Extract the [x, y] coordinate from the center of the cell holding the provided text.  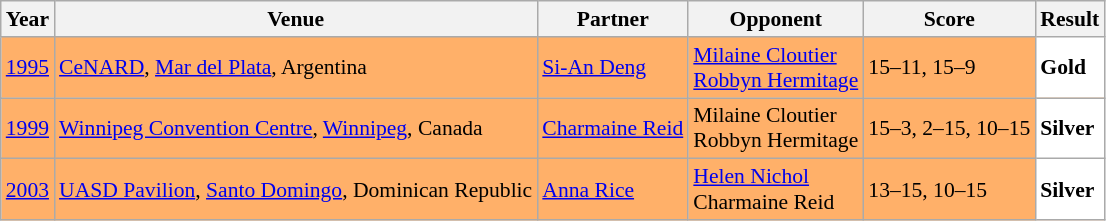
Si-An Deng [612, 68]
15–11, 15–9 [949, 68]
1995 [28, 68]
Gold [1070, 68]
Helen Nichol Charmaine Reid [776, 190]
CeNARD, Mar del Plata, Argentina [296, 68]
Anna Rice [612, 190]
15–3, 2–15, 10–15 [949, 128]
Partner [612, 19]
13–15, 10–15 [949, 190]
Opponent [776, 19]
Winnipeg Convention Centre, Winnipeg, Canada [296, 128]
Score [949, 19]
2003 [28, 190]
Charmaine Reid [612, 128]
UASD Pavilion, Santo Domingo, Dominican Republic [296, 190]
1999 [28, 128]
Result [1070, 19]
Venue [296, 19]
Year [28, 19]
